Detect which cell encompasses the target text, then output its [X, Y] center coordinate. 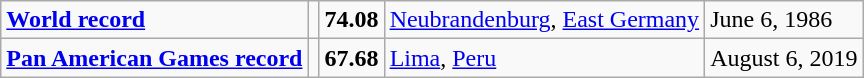
World record [154, 20]
67.68 [352, 58]
Pan American Games record [154, 58]
Neubrandenburg, East Germany [544, 20]
74.08 [352, 20]
August 6, 2019 [784, 58]
Lima, Peru [544, 58]
June 6, 1986 [784, 20]
